Output the [X, Y] coordinate of the center of the cell containing the given text.  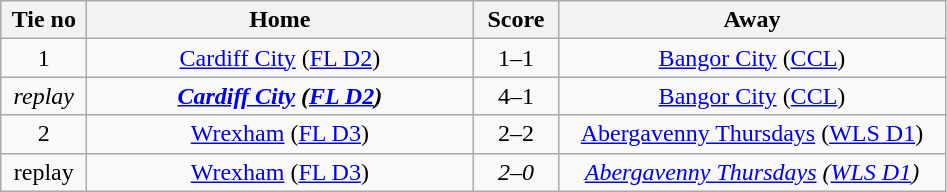
Score [516, 20]
2–0 [516, 172]
Away [752, 20]
4–1 [516, 96]
1–1 [516, 58]
Home [280, 20]
2–2 [516, 134]
1 [44, 58]
2 [44, 134]
Tie no [44, 20]
